Capture the cell that displays the provided text and extract its (x, y) central coordinate. 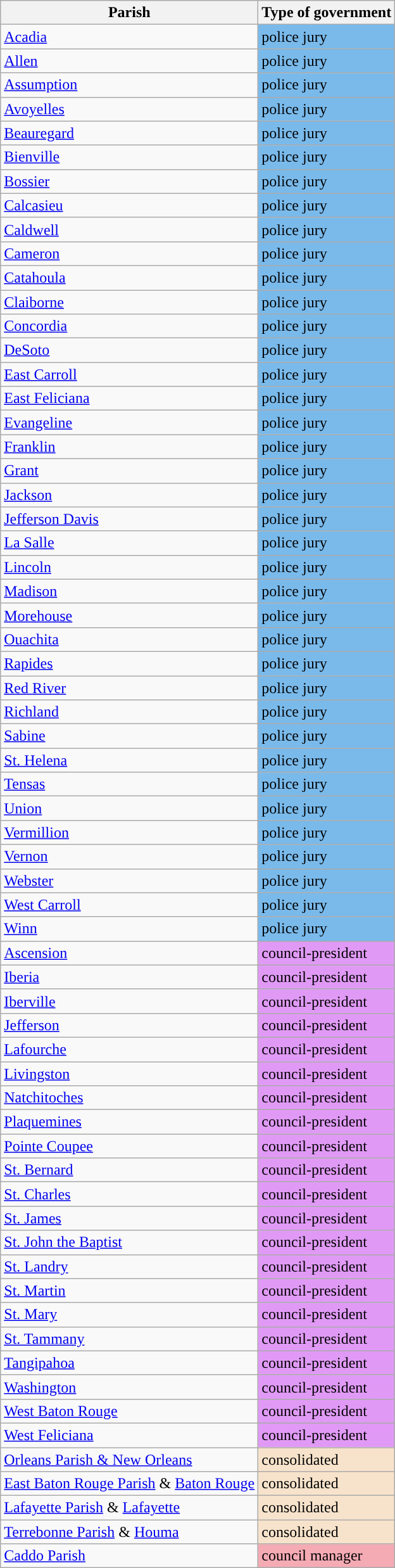
Caldwell (129, 229)
Orleans Parish & New Orleans (129, 1459)
Evangeline (129, 423)
East Feliciana (129, 398)
Winn (129, 929)
Washington (129, 1387)
Cameron (129, 253)
Acadia (129, 37)
St. James (129, 1218)
Vernon (129, 857)
La Salle (129, 543)
St. John the Baptist (129, 1242)
West Feliciana (129, 1435)
council manager (327, 1556)
Bienville (129, 157)
Tangipahoa (129, 1363)
Catahoula (129, 277)
Iberia (129, 977)
Jefferson Davis (129, 519)
St. Tammany (129, 1339)
West Baton Rouge (129, 1411)
Concordia (129, 326)
Jefferson (129, 1025)
Tensas (129, 784)
Lincoln (129, 567)
West Carroll (129, 905)
Sabine (129, 736)
Allen (129, 61)
Beauregard (129, 133)
Natchitoches (129, 1098)
St. Martin (129, 1291)
Iberville (129, 1001)
St. Landry (129, 1266)
DeSoto (129, 350)
Ascension (129, 953)
Grant (129, 471)
Morehouse (129, 615)
Plaquemines (129, 1122)
Livingston (129, 1074)
Caddo Parish (129, 1556)
Avoyelles (129, 109)
Terrebonne Parish & Houma (129, 1532)
Assumption (129, 85)
Webster (129, 881)
Pointe Coupee (129, 1146)
Lafayette Parish & Lafayette (129, 1508)
St. Mary (129, 1315)
Bossier (129, 181)
Red River (129, 687)
Franklin (129, 447)
Madison (129, 591)
Richland (129, 712)
Vermillion (129, 832)
Parish (129, 13)
St. Helena (129, 760)
East Carroll (129, 374)
Rapides (129, 663)
St. Bernard (129, 1170)
Type of government (327, 13)
Jackson (129, 495)
Calcasieu (129, 205)
Union (129, 808)
Lafourche (129, 1049)
East Baton Rouge Parish & Baton Rouge (129, 1484)
St. Charles (129, 1194)
Ouachita (129, 639)
Claiborne (129, 302)
